Extract the [x, y] coordinate from the center of the cell holding the provided text.  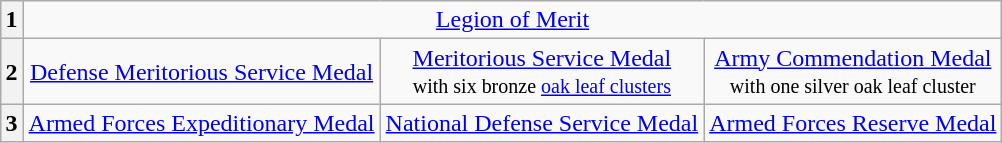
3 [12, 123]
Meritorious Service Medalwith six bronze oak leaf clusters [542, 72]
Legion of Merit [512, 20]
Armed Forces Expeditionary Medal [202, 123]
1 [12, 20]
Armed Forces Reserve Medal [853, 123]
Army Commendation Medalwith one silver oak leaf cluster [853, 72]
National Defense Service Medal [542, 123]
Defense Meritorious Service Medal [202, 72]
2 [12, 72]
